Search for the cell housing the specified text and yield its [x, y] center coordinate. 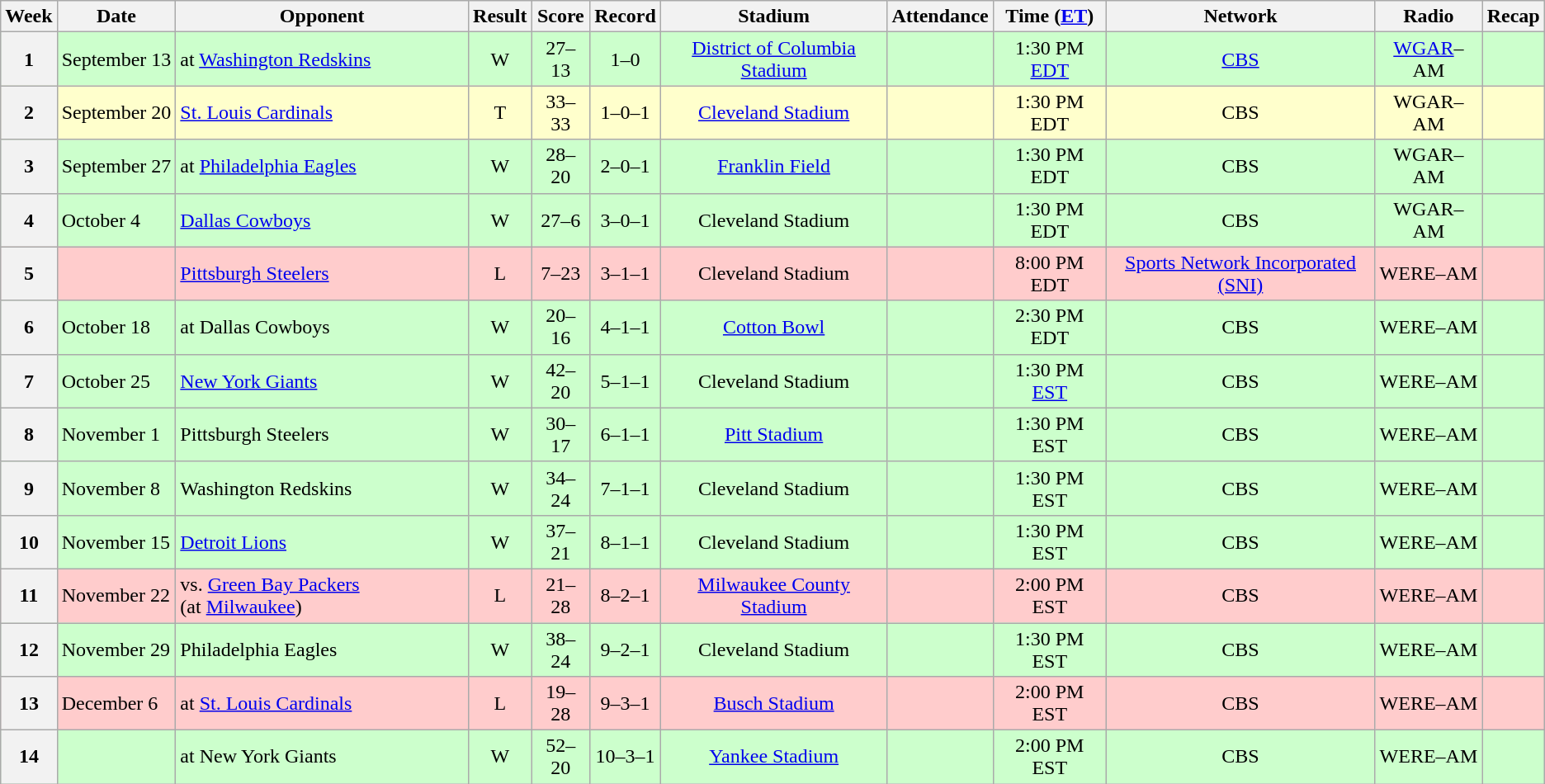
Opponent [322, 17]
14 [29, 758]
Week [29, 17]
Score [561, 17]
Washington Redskins [322, 489]
5–1–1 [626, 381]
at Dallas Cowboys [322, 327]
Time (ET) [1050, 17]
2 [29, 112]
27–6 [561, 220]
December 6 [116, 703]
10 [29, 541]
1–0 [626, 59]
at Washington Redskins [322, 59]
November 29 [116, 649]
42–20 [561, 381]
Yankee Stadium [773, 758]
September 27 [116, 167]
19–28 [561, 703]
October 25 [116, 381]
3–0–1 [626, 220]
12 [29, 649]
8–2–1 [626, 596]
11 [29, 596]
3–1–1 [626, 274]
8–1–1 [626, 541]
9–3–1 [626, 703]
3 [29, 167]
September 20 [116, 112]
November 15 [116, 541]
28–20 [561, 167]
38–24 [561, 649]
37–21 [561, 541]
7 [29, 381]
Detroit Lions [322, 541]
33–33 [561, 112]
New York Giants [322, 381]
October 4 [116, 220]
District of Columbia Stadium [773, 59]
8 [29, 434]
at Philadelphia Eagles [322, 167]
4–1–1 [626, 327]
November 1 [116, 434]
13 [29, 703]
Recap [1514, 17]
5 [29, 274]
Date [116, 17]
Dallas Cowboys [322, 220]
September 13 [116, 59]
St. Louis Cardinals [322, 112]
at New York Giants [322, 758]
4 [29, 220]
7–1–1 [626, 489]
Milwaukee County Stadium [773, 596]
1–0–1 [626, 112]
Cotton Bowl [773, 327]
Record [626, 17]
6–1–1 [626, 434]
Franklin Field [773, 167]
November 22 [116, 596]
21–28 [561, 596]
vs. Green Bay Packers (at Milwaukee) [322, 596]
30–17 [561, 434]
Busch Stadium [773, 703]
27–13 [561, 59]
52–20 [561, 758]
9 [29, 489]
Attendance [940, 17]
9–2–1 [626, 649]
10–3–1 [626, 758]
1 [29, 59]
34–24 [561, 489]
Radio [1429, 17]
T [500, 112]
Result [500, 17]
Philadelphia Eagles [322, 649]
October 18 [116, 327]
November 8 [116, 489]
Stadium [773, 17]
2:30 PM EDT [1050, 327]
8:00 PM EDT [1050, 274]
Pitt Stadium [773, 434]
20–16 [561, 327]
Sports Network Incorporated (SNI) [1240, 274]
at St. Louis Cardinals [322, 703]
2–0–1 [626, 167]
Network [1240, 17]
7–23 [561, 274]
6 [29, 327]
